Output the (X, Y) coordinate of the center of the cell containing the given text.  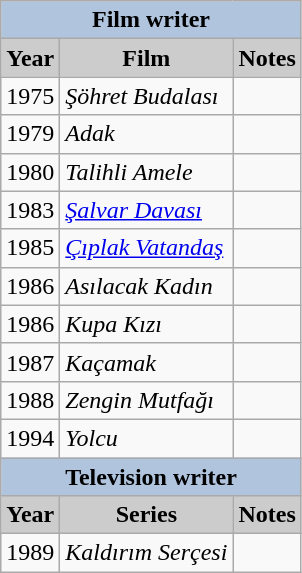
Çıplak Vatandaş (146, 248)
Kaçamak (146, 362)
Kupa Kızı (146, 324)
Television writer (152, 477)
Zengin Mutfağı (146, 400)
1989 (30, 553)
1980 (30, 172)
1983 (30, 210)
Film writer (152, 20)
Film (146, 58)
Yolcu (146, 438)
Series (146, 515)
Şöhret Budalası (146, 96)
1988 (30, 400)
Kaldırım Serçesi (146, 553)
Talihli Amele (146, 172)
1975 (30, 96)
1987 (30, 362)
Asılacak Kadın (146, 286)
Şalvar Davası (146, 210)
1985 (30, 248)
1994 (30, 438)
Adak (146, 134)
1979 (30, 134)
